For the text-containing cell, return its midpoint in (x, y) coordinate format. 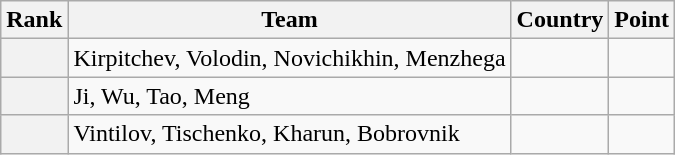
Kirpitchev, Volodin, Novichikhin, Menzhega (290, 58)
Rank (34, 20)
Team (290, 20)
Country (560, 20)
Vintilov, Tischenko, Kharun, Bobrovnik (290, 134)
Point (642, 20)
Ji, Wu, Tao, Meng (290, 96)
